For the text-containing cell, return its midpoint in [x, y] coordinate format. 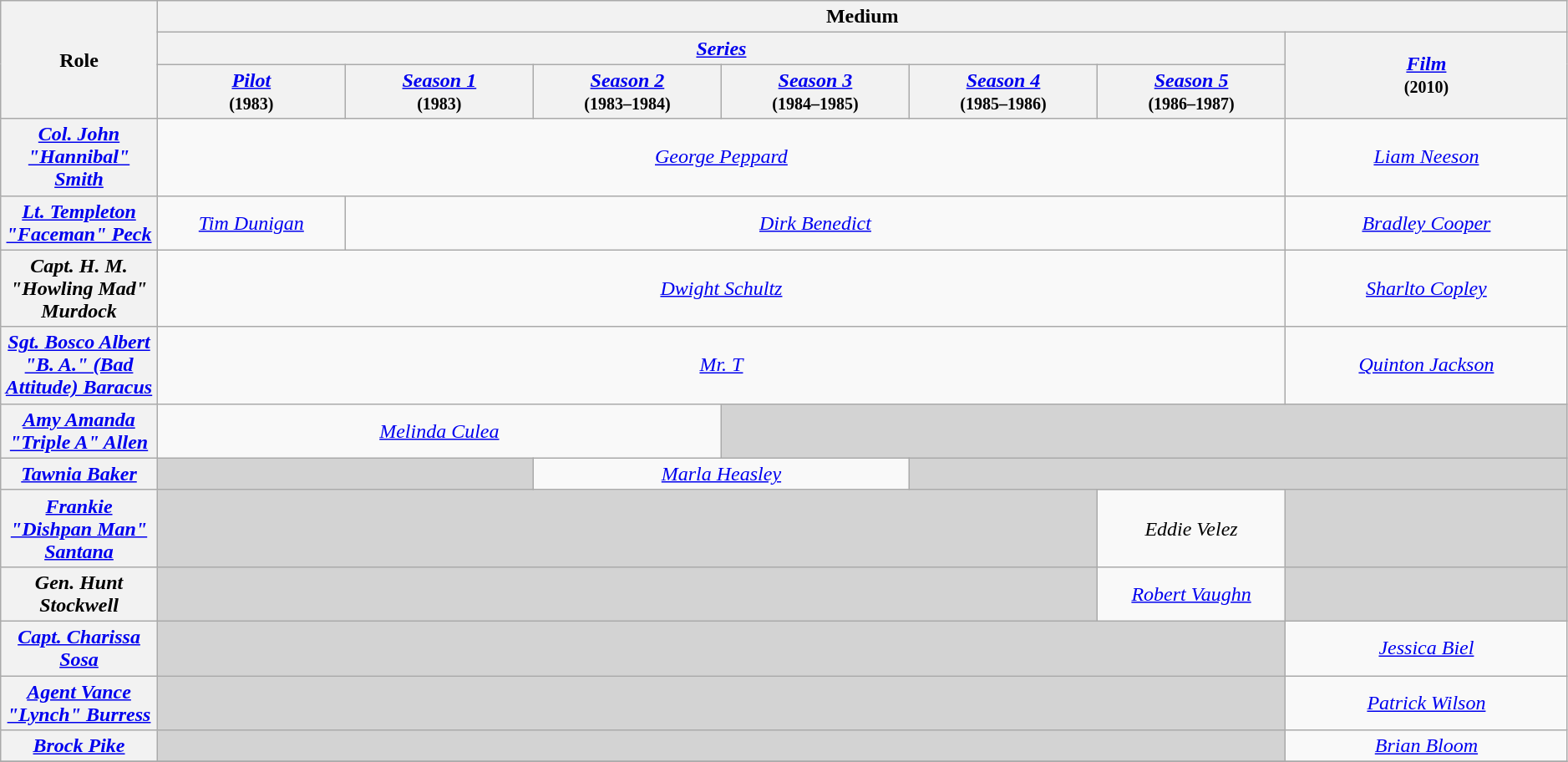
Brian Bloom [1427, 746]
Sharlto Copley [1427, 288]
Jessica Biel [1427, 648]
Eddie Velez [1191, 528]
Season 2(1983–1984) [627, 92]
Frankie "Dishpan Man" Santana [79, 528]
Season 1(1983) [439, 92]
Medium [862, 17]
Quinton Jackson [1427, 365]
George Peppard [721, 157]
Season 5(1986–1987) [1191, 92]
Tim Dunigan [251, 222]
Season 3(1984–1985) [815, 92]
Mr. T [721, 365]
Melinda Culea [439, 431]
Gen. Hunt Stockwell [79, 593]
Bradley Cooper [1427, 222]
Pilot(1983) [251, 92]
Season 4(1985–1986) [1002, 92]
Patrick Wilson [1427, 702]
Marla Heasley [721, 474]
Robert Vaughn [1191, 593]
Sgt. Bosco Albert "B. A." (Bad Attitude) Baracus [79, 365]
Capt. Charissa Sosa [79, 648]
Brock Pike [79, 746]
Film(2010) [1427, 75]
Liam Neeson [1427, 157]
Tawnia Baker [79, 474]
Series [721, 48]
Dwight Schultz [721, 288]
Amy Amanda "Triple A" Allen [79, 431]
Lt. Templeton "Faceman" Peck [79, 222]
Agent Vance "Lynch" Burress [79, 702]
Role [79, 60]
Dirk Benedict [815, 222]
Capt. H. M. "Howling Mad" Murdock [79, 288]
Col. John "Hannibal" Smith [79, 157]
